Detect which cell encompasses the target text, then output its (X, Y) center coordinate. 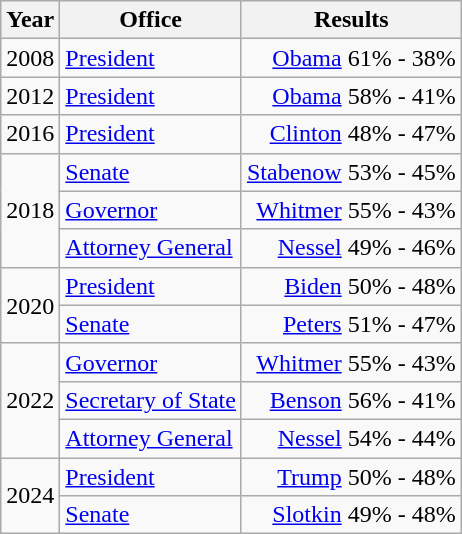
2022 (30, 400)
Stabenow 53% - 45% (351, 172)
2020 (30, 305)
Nessel 54% - 44% (351, 438)
Benson 56% - 41% (351, 400)
Slotkin 49% - 48% (351, 515)
2024 (30, 496)
2018 (30, 210)
Results (351, 20)
Clinton 48% - 47% (351, 134)
2012 (30, 96)
Trump 50% - 48% (351, 477)
Secretary of State (151, 400)
Peters 51% - 47% (351, 324)
Nessel 49% - 46% (351, 248)
2008 (30, 58)
Obama 58% - 41% (351, 96)
Biden 50% - 48% (351, 286)
Year (30, 20)
2016 (30, 134)
Obama 61% - 38% (351, 58)
Office (151, 20)
